Search for the cell housing the specified text and yield its (x, y) center coordinate. 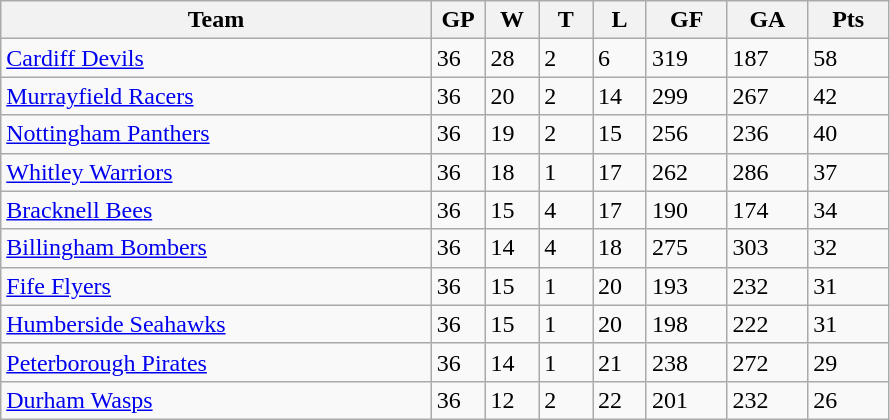
Humberside Seahawks (216, 324)
26 (848, 400)
Nottingham Panthers (216, 134)
12 (512, 400)
Fife Flyers (216, 286)
272 (768, 362)
GP (458, 20)
28 (512, 58)
299 (686, 96)
286 (768, 172)
Cardiff Devils (216, 58)
193 (686, 286)
Billingham Bombers (216, 248)
Pts (848, 20)
256 (686, 134)
198 (686, 324)
22 (620, 400)
34 (848, 210)
190 (686, 210)
32 (848, 248)
Murrayfield Racers (216, 96)
174 (768, 210)
Whitley Warriors (216, 172)
303 (768, 248)
Peterborough Pirates (216, 362)
GF (686, 20)
37 (848, 172)
T (566, 20)
Durham Wasps (216, 400)
W (512, 20)
42 (848, 96)
236 (768, 134)
GA (768, 20)
262 (686, 172)
Bracknell Bees (216, 210)
Team (216, 20)
6 (620, 58)
275 (686, 248)
187 (768, 58)
21 (620, 362)
L (620, 20)
58 (848, 58)
19 (512, 134)
40 (848, 134)
238 (686, 362)
29 (848, 362)
267 (768, 96)
201 (686, 400)
222 (768, 324)
319 (686, 58)
